Return the (X, Y) coordinate for the center point of the cell that contains the specified text.  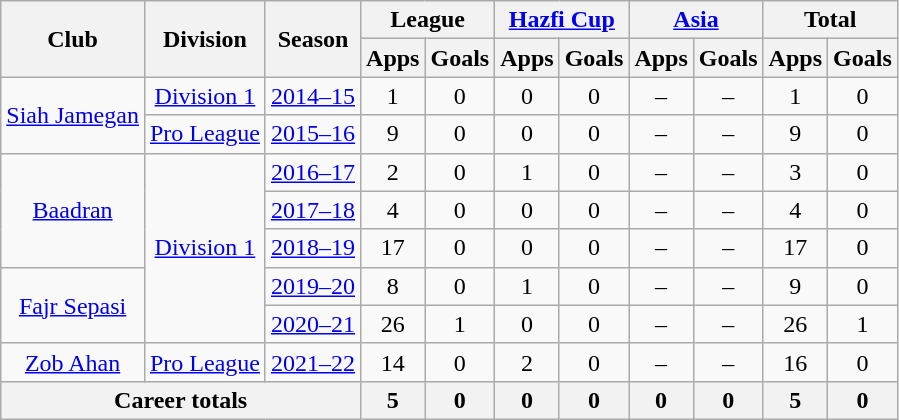
Club (73, 39)
16 (795, 362)
2019–20 (312, 286)
2020–21 (312, 324)
2015–16 (312, 134)
Zob Ahan (73, 362)
8 (393, 286)
Fajr Sepasi (73, 305)
League (428, 20)
Hazfi Cup (562, 20)
2017–18 (312, 210)
2014–15 (312, 96)
2016–17 (312, 172)
Baadran (73, 210)
Division (204, 39)
Asia (696, 20)
Career totals (181, 400)
Siah Jamegan (73, 115)
14 (393, 362)
Season (312, 39)
Total (830, 20)
2018–19 (312, 248)
2021–22 (312, 362)
3 (795, 172)
